Return the (X, Y) coordinate for the center point of the cell that contains the specified text.  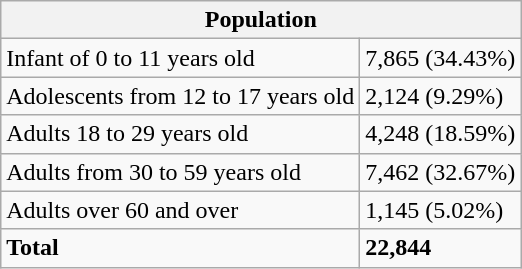
7,865 (34.43%) (440, 58)
Adolescents from 12 to 17 years old (180, 96)
Population (261, 20)
1,145 (5.02%) (440, 210)
Infant of 0 to 11 years old (180, 58)
22,844 (440, 248)
2,124 (9.29%) (440, 96)
Adults 18 to 29 years old (180, 134)
Adults over 60 and over (180, 210)
7,462 (32.67%) (440, 172)
4,248 (18.59%) (440, 134)
Adults from 30 to 59 years old (180, 172)
Total (180, 248)
